Detect which cell encompasses the target text, then output its [X, Y] center coordinate. 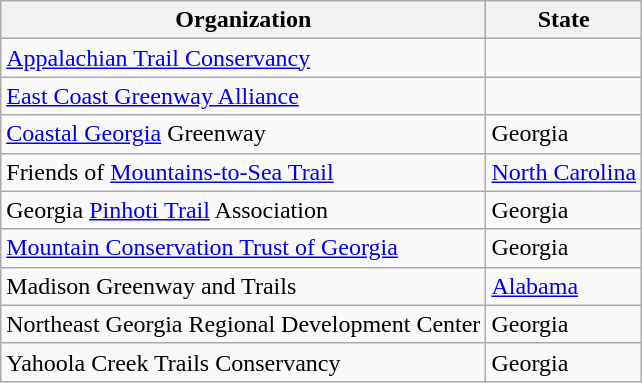
East Coast Greenway Alliance [244, 96]
North Carolina [564, 172]
Friends of Mountains-to-Sea Trail [244, 172]
Georgia Pinhoti Trail Association [244, 210]
Yahoola Creek Trails Conservancy [244, 362]
Madison Greenway and Trails [244, 286]
Appalachian Trail Conservancy [244, 58]
Alabama [564, 286]
State [564, 20]
Northeast Georgia Regional Development Center [244, 324]
Organization [244, 20]
Coastal Georgia Greenway [244, 134]
Mountain Conservation Trust of Georgia [244, 248]
